Locate the cell with the specified text and output its [X, Y] center coordinate. 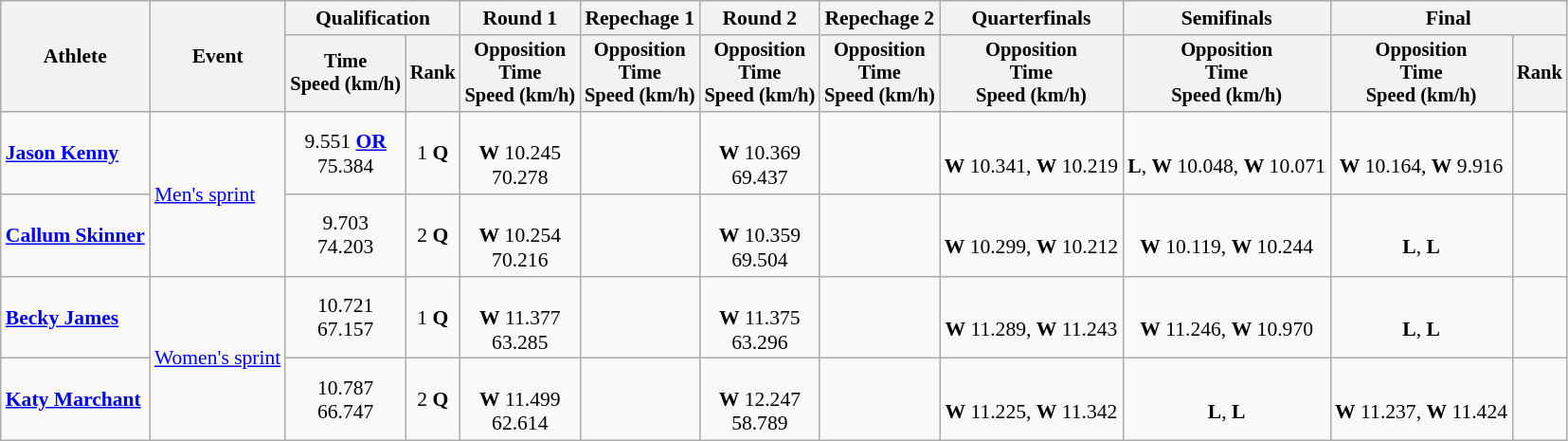
Round 1 [521, 18]
Semifinals [1226, 18]
Event [218, 57]
Athlete [76, 57]
Katy Marchant [76, 400]
W 11.499 62.614 [521, 400]
L, W 10.048, W 10.071 [1226, 154]
Men's sprint [218, 193]
W 10.35969.504 [760, 235]
Jason Kenny [76, 154]
9.703 74.203 [345, 235]
Women's sprint [218, 358]
Qualification [372, 18]
W 11.237, W 11.424 [1421, 400]
W 10.299, W 10.212 [1032, 235]
W 11.375 63.296 [760, 319]
Becky James [76, 319]
W 11.289, W 11.243 [1032, 319]
9.551 OR75.384 [345, 154]
W 12.247 58.789 [760, 400]
W 10.164, W 9.916 [1421, 154]
10.721 67.157 [345, 319]
Round 2 [760, 18]
W 11.225, W 11.342 [1032, 400]
Callum Skinner [76, 235]
TimeSpeed (km/h) [345, 74]
W 10.24570.278 [521, 154]
Repechage 1 [640, 18]
10.787 66.747 [345, 400]
W 10.341, W 10.219 [1032, 154]
W 11.246, W 10.970 [1226, 319]
W 10.36969.437 [760, 154]
W 11.377 63.285 [521, 319]
W 10.25470.216 [521, 235]
Final [1449, 18]
Quarterfinals [1032, 18]
Repechage 2 [879, 18]
W 10.119, W 10.244 [1226, 235]
